Return [X, Y] of the center of cell containing provided text 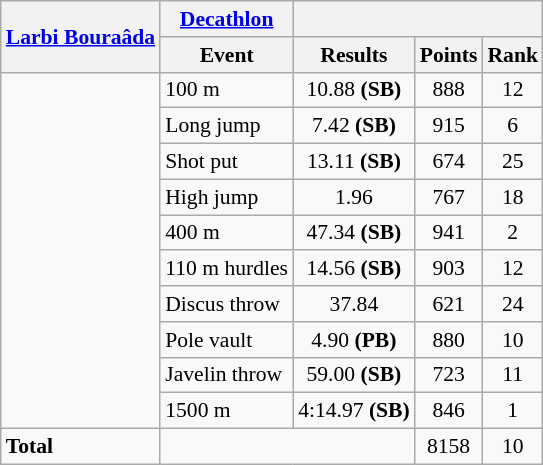
6 [512, 126]
1500 m [226, 411]
Pole vault [226, 340]
1 [512, 411]
10.88 (SB) [354, 90]
Shot put [226, 162]
Total [80, 447]
888 [449, 90]
2 [512, 233]
4:14.97 (SB) [354, 411]
59.00 (SB) [354, 375]
25 [512, 162]
Event [226, 55]
767 [449, 197]
37.84 [354, 304]
Discus throw [226, 304]
100 m [226, 90]
18 [512, 197]
Rank [512, 55]
110 m hurdles [226, 269]
High jump [226, 197]
903 [449, 269]
941 [449, 233]
24 [512, 304]
8158 [449, 447]
Points [449, 55]
1.96 [354, 197]
723 [449, 375]
13.11 (SB) [354, 162]
Decathlon [226, 19]
Javelin throw [226, 375]
846 [449, 411]
11 [512, 375]
47.34 (SB) [354, 233]
Larbi Bouraâda [80, 36]
915 [449, 126]
621 [449, 304]
4.90 (PB) [354, 340]
674 [449, 162]
400 m [226, 233]
Results [354, 55]
Long jump [226, 126]
14.56 (SB) [354, 269]
7.42 (SB) [354, 126]
880 [449, 340]
